Output the (X, Y) coordinate of the center of the cell containing the given text.  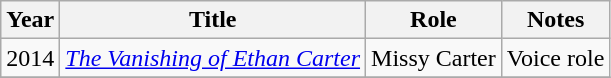
Missy Carter (434, 58)
Year (30, 20)
Voice role (556, 58)
Notes (556, 20)
Role (434, 20)
2014 (30, 58)
Title (213, 20)
The Vanishing of Ethan Carter (213, 58)
